Pinpoint the cell where the given text exists, returning its [x, y] midpoint coordinate. 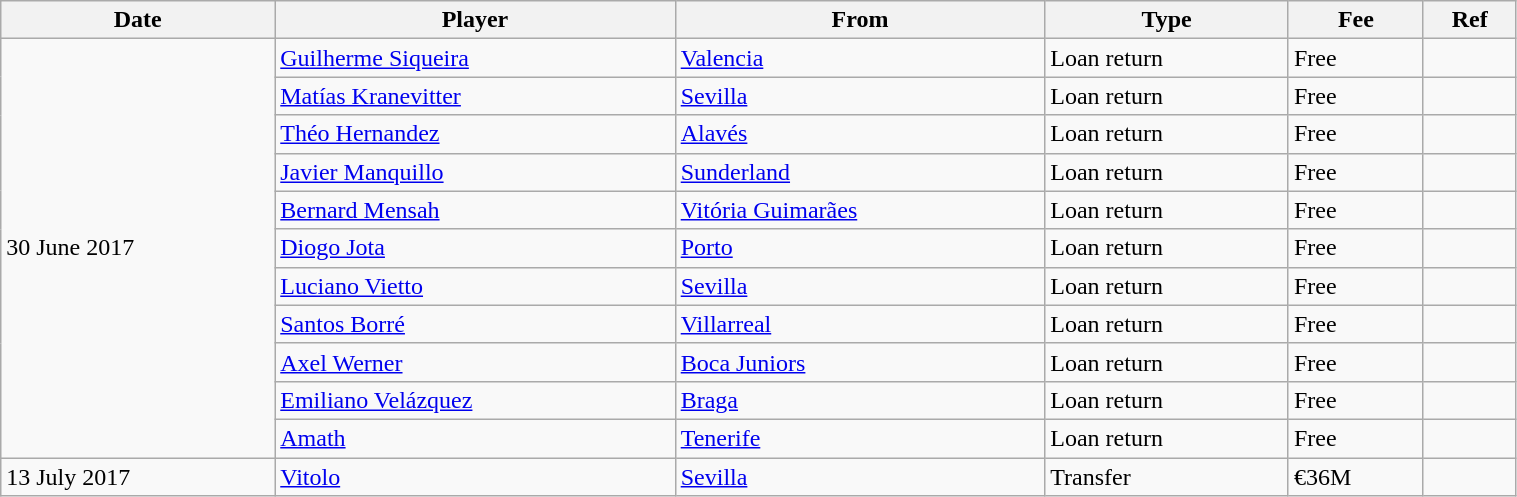
Matías Kranevitter [475, 96]
13 July 2017 [138, 477]
Tenerife [860, 438]
Amath [475, 438]
Villarreal [860, 324]
Valencia [860, 58]
Player [475, 20]
Porto [860, 248]
Vitolo [475, 477]
€36M [1356, 477]
Fee [1356, 20]
Sunderland [860, 172]
Vitória Guimarães [860, 210]
Bernard Mensah [475, 210]
Guilherme Siqueira [475, 58]
Boca Juniors [860, 362]
Luciano Vietto [475, 286]
30 June 2017 [138, 248]
Alavés [860, 134]
Javier Manquillo [475, 172]
Date [138, 20]
Type [1167, 20]
Emiliano Velázquez [475, 400]
Santos Borré [475, 324]
Diogo Jota [475, 248]
Axel Werner [475, 362]
Transfer [1167, 477]
Ref [1470, 20]
From [860, 20]
Braga [860, 400]
Théo Hernandez [475, 134]
